Determine the (x, y) coordinate at the center of the cell enclosing the given text.  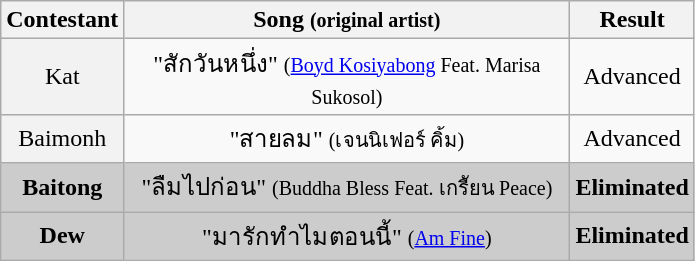
Baitong (62, 188)
"สักวันหนึ่ง" (Boyd Kosiyabong Feat. Marisa Sukosol) (347, 77)
Result (632, 20)
Baimonh (62, 138)
"สายลม" (เจนนิเฟอร์ คิ้ม) (347, 138)
Dew (62, 236)
Song (original artist) (347, 20)
Kat (62, 77)
Contestant (62, 20)
"มารักทำไมตอนนี้" (Am Fine) (347, 236)
"ลืมไปก่อน" (Buddha Bless Feat. เกรีัยน Peace) (347, 188)
